Output the [X, Y] coordinate of the center of the cell containing the given text.  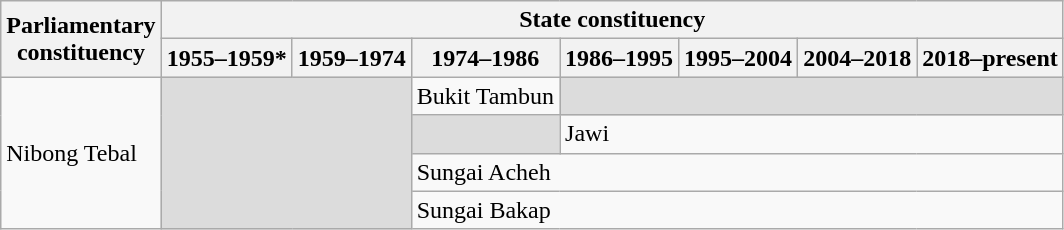
Jawi [812, 134]
1959–1974 [352, 58]
State constituency [612, 20]
1995–2004 [738, 58]
1955–1959* [226, 58]
1974–1986 [485, 58]
1986–1995 [620, 58]
Parliamentaryconstituency [81, 39]
Sungai Bakap [737, 210]
Nibong Tebal [81, 153]
Sungai Acheh [737, 172]
Bukit Tambun [485, 96]
2018–present [990, 58]
2004–2018 [858, 58]
